Capture the cell that displays the provided text and extract its [X, Y] central coordinate. 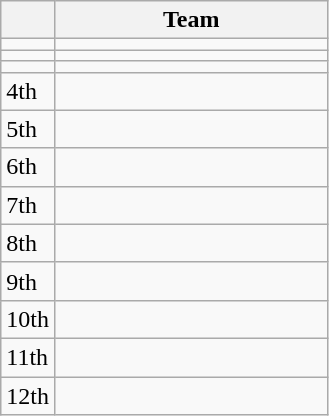
5th [28, 129]
4th [28, 91]
11th [28, 357]
6th [28, 167]
8th [28, 243]
9th [28, 281]
10th [28, 319]
12th [28, 395]
Team [191, 20]
7th [28, 205]
